Determine the (x, y) coordinate at the center of the cell enclosing the given text.  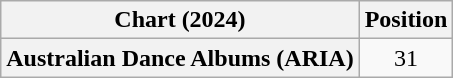
Chart (2024) (180, 20)
Position (406, 20)
Australian Dance Albums (ARIA) (180, 58)
31 (406, 58)
